Determine the [X, Y] coordinate at the center of the cell enclosing the given text.  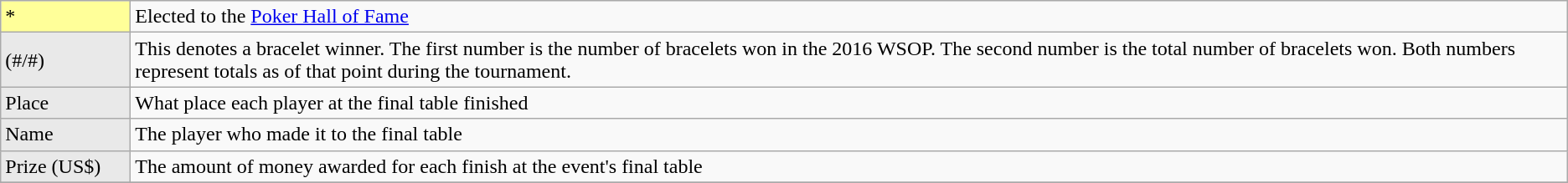
* [65, 17]
Prize (US$) [65, 166]
The player who made it to the final table [849, 135]
The amount of money awarded for each finish at the event's final table [849, 166]
Elected to the Poker Hall of Fame [849, 17]
Place [65, 103]
Name [65, 135]
(#/#) [65, 60]
What place each player at the final table finished [849, 103]
